Extract the (x, y) coordinate from the center of the cell holding the provided text.  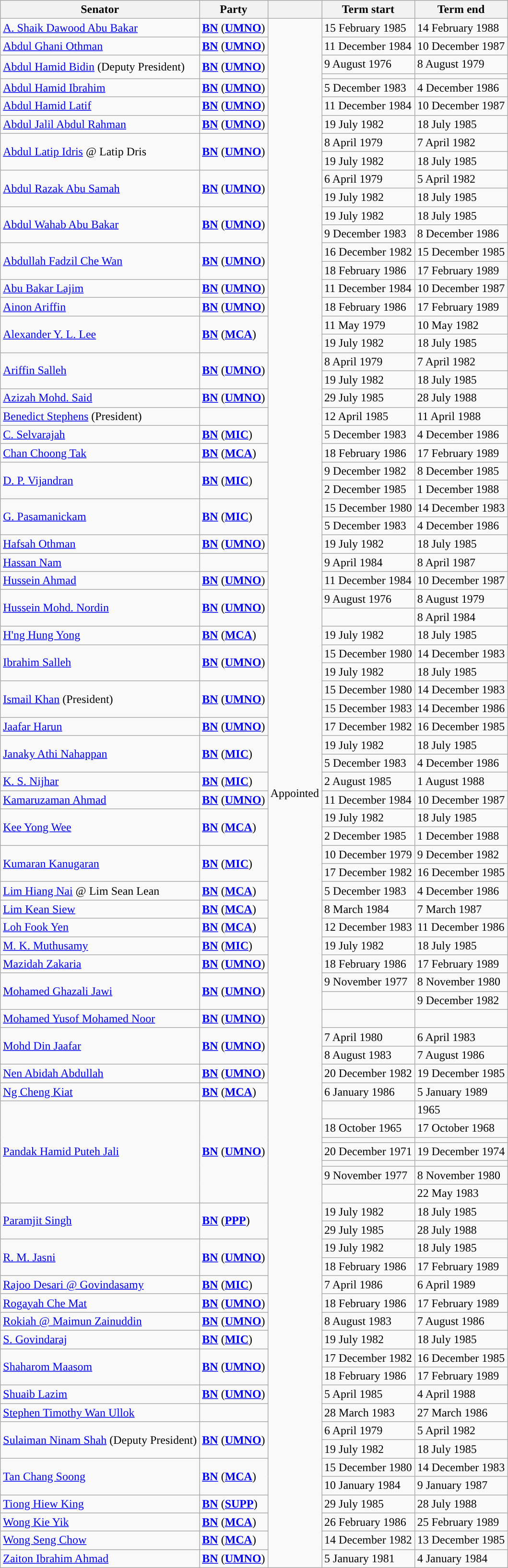
1 August 1988 (461, 781)
12 April 1985 (368, 416)
20 December 1982 (368, 1073)
Abdul Razak Abu Samah (100, 188)
C. Selvarajah (100, 434)
Hassan Nam (100, 562)
G. Pasamanickam (100, 517)
Appointed (295, 793)
Lim Hiang Nai @ Lim Sean Lean (100, 891)
6 April 1989 (461, 1285)
5 January 1989 (461, 1092)
BN (PPP) (234, 1221)
7 March 1987 (461, 909)
Azizah Mohd. Said (100, 398)
22 May 1983 (461, 1194)
Term start (368, 10)
Kee Yong Wee (100, 827)
Abu Bakar Lajim (100, 289)
8 April 1984 (461, 617)
18 October 1965 (368, 1128)
Hafsah Othman (100, 544)
19 December 1985 (461, 1073)
Ismail Khan (President) (100, 699)
7 April 1980 (368, 1037)
Stephen Timothy Wan Ullok (100, 1413)
17 October 1968 (461, 1128)
11 April 1988 (461, 416)
15 February 1985 (368, 28)
4 April 1988 (461, 1394)
Mazidah Zakaria (100, 964)
10 December 1979 (368, 854)
14 February 1988 (461, 28)
Hussein Ahmad (100, 581)
28 March 1983 (368, 1413)
Rogayah Che Mat (100, 1303)
26 February 1986 (368, 1522)
H'ng Hung Yong (100, 635)
Hussein Mohd. Nordin (100, 608)
4 January 1984 (461, 1558)
R. M. Jasni (100, 1257)
Abdul Latip Idris @ Latip Dris (100, 152)
15 December 1983 (368, 708)
19 December 1974 (461, 1152)
25 February 1989 (461, 1522)
10 January 1984 (368, 1486)
2 August 1985 (368, 781)
8 December 1986 (461, 234)
Rajoo Desari @ Govindasamy (100, 1285)
6 January 1986 (368, 1092)
13 December 1985 (461, 1540)
12 December 1983 (368, 927)
Abdul Hamid Ibrahim (100, 88)
14 December 1986 (461, 708)
5 January 1981 (368, 1558)
1965 (461, 1110)
Lim Kean Siew (100, 909)
Wong Seng Chow (100, 1540)
5 April 1985 (368, 1394)
D. P. Vijandran (100, 480)
8 March 1984 (368, 909)
Chan Choong Tak (100, 453)
Benedict Stephens (President) (100, 416)
Janaky Athi Nahappan (100, 754)
8 December 1985 (461, 471)
Term end (461, 10)
14 December 1982 (368, 1540)
Party (234, 10)
Mohd Din Jaafar (100, 1046)
A. Shaik Dawood Abu Bakar (100, 28)
Tiong Hiew King (100, 1504)
Wong Kie Yik (100, 1522)
Zaiton Ibrahim Ahmad (100, 1558)
20 December 1971 (368, 1152)
M. K. Muthusamy (100, 946)
16 December 1982 (368, 252)
11 May 1979 (368, 325)
Ariffin Salleh (100, 371)
Abdul Wahab Abu Bakar (100, 224)
Abdullah Fadzil Che Wan (100, 261)
K. S. Nijhar (100, 781)
15 December 1985 (461, 252)
Sulaiman Ninam Shah (Deputy President) (100, 1440)
Loh Fook Yen (100, 927)
9 January 1987 (461, 1486)
Ainon Ariffin (100, 307)
Alexander Y. L. Lee (100, 334)
Abdul Ghani Othman (100, 46)
S. Govindaraj (100, 1339)
Paramjit Singh (100, 1221)
10 May 1982 (461, 325)
Abdul Hamid Bidin (Deputy President) (100, 67)
Pandak Hamid Puteh Jali (100, 1152)
8 April 1987 (461, 562)
Rokiah @ Maimun Zainuddin (100, 1321)
6 April 1983 (461, 1037)
Mohamed Yusof Mohamed Noor (100, 1018)
27 March 1986 (461, 1413)
Kamaruzaman Ahmad (100, 799)
Shuaib Lazim (100, 1394)
9 April 1984 (368, 562)
BN (SUPP) (234, 1504)
11 December 1986 (461, 927)
Senator (100, 10)
Kumaran Kanugaran (100, 864)
7 April 1986 (368, 1285)
9 December 1983 (368, 234)
Nen Abidah Abdullah (100, 1073)
Ibrahim Salleh (100, 663)
Abdul Hamid Latif (100, 106)
Shaharom Maasom (100, 1367)
Abdul Jalil Abdul Rahman (100, 124)
Mohamed Ghazali Jawi (100, 991)
Jaafar Harun (100, 726)
Ng Cheng Kiat (100, 1092)
Tan Chang Soong (100, 1476)
